Capture the cell that displays the provided text and extract its [X, Y] central coordinate. 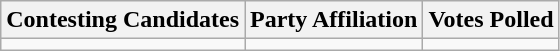
Contesting Candidates [123, 20]
Votes Polled [491, 20]
Party Affiliation [334, 20]
